Identify which cell holds the provided text, then report its (x, y) central coordinate. 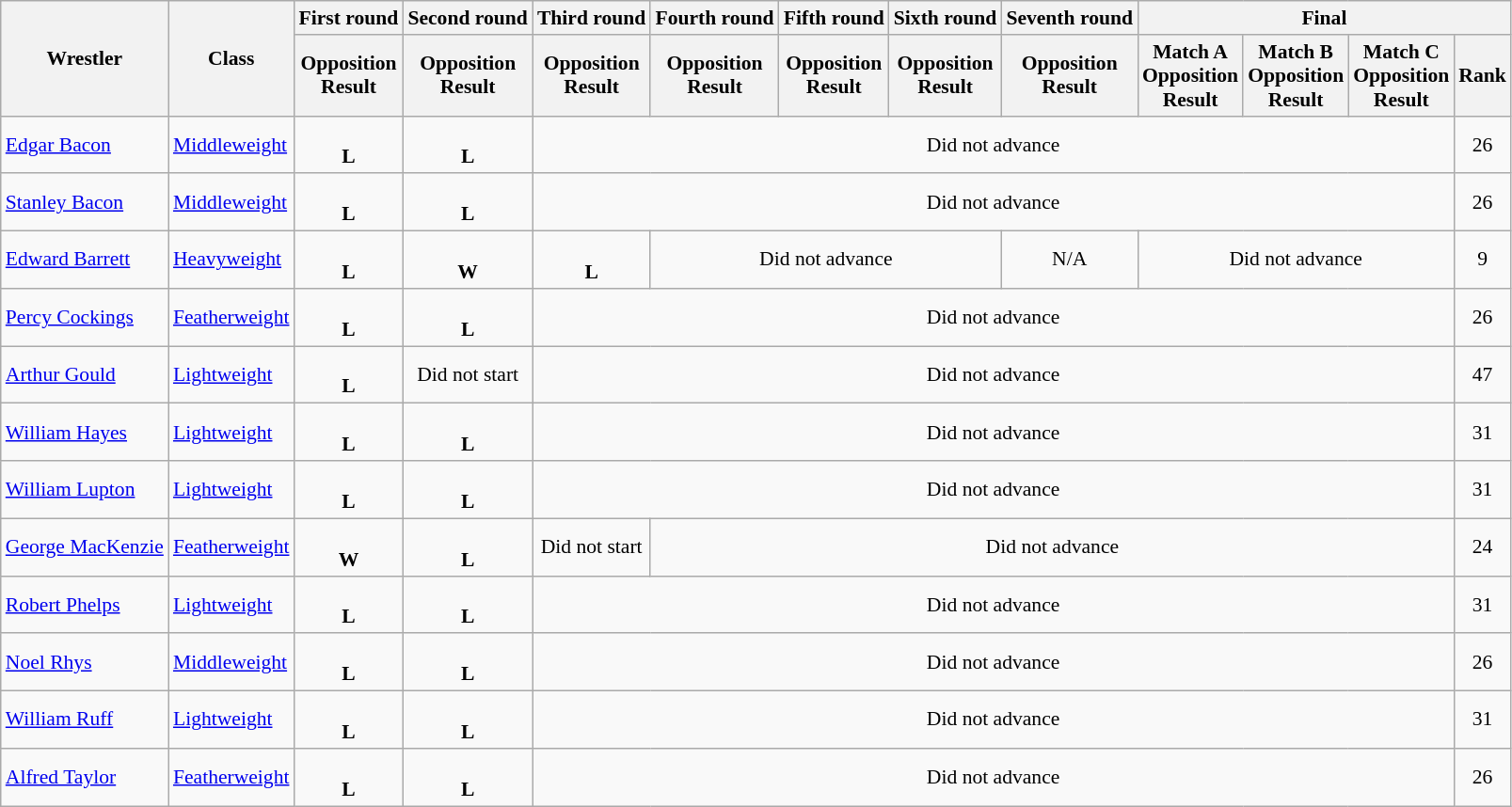
Fourth round (714, 18)
Percy Cockings (85, 318)
Second round (468, 18)
William Hayes (85, 433)
First round (349, 18)
Edgar Bacon (85, 145)
9 (1483, 260)
Fifth round (834, 18)
Class (231, 58)
Match AOppositionResult (1190, 75)
Noel Rhys (85, 662)
Rank (1483, 75)
Sixth round (946, 18)
Wrestler (85, 58)
Third round (592, 18)
Seventh round (1069, 18)
Match BOppositionResult (1296, 75)
Stanley Bacon (85, 203)
William Lupton (85, 489)
Arthur Gould (85, 374)
William Ruff (85, 720)
Match COppositionResult (1401, 75)
47 (1483, 374)
N/A (1069, 260)
Heavyweight (231, 260)
Final (1325, 18)
Alfred Taylor (85, 777)
Robert Phelps (85, 604)
24 (1483, 547)
George MacKenzie (85, 547)
Edward Barrett (85, 260)
